Locate the cell with the specified text and output its [X, Y] center coordinate. 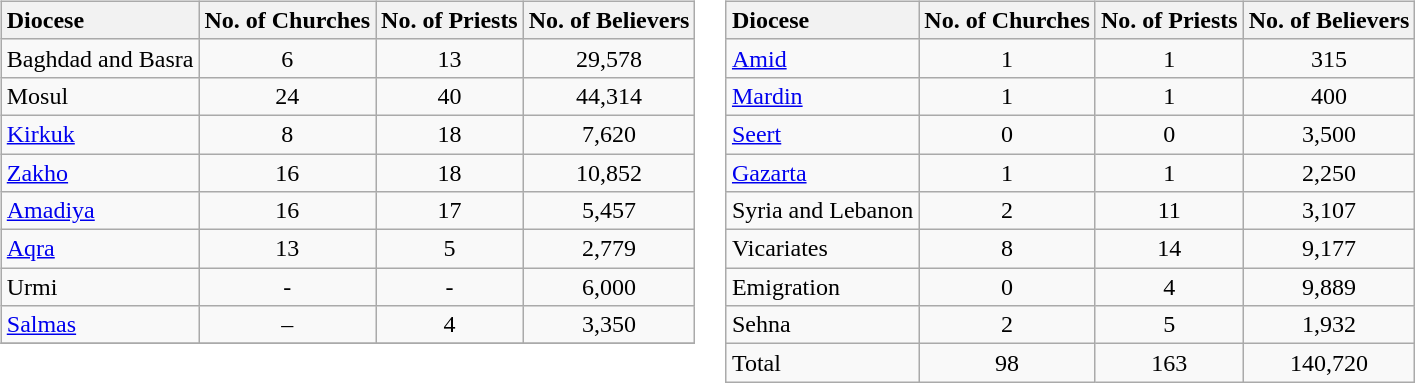
10,852 [609, 173]
Mardin [822, 96]
11 [1169, 211]
24 [288, 96]
17 [450, 211]
140,720 [1329, 363]
3,107 [1329, 211]
6,000 [609, 287]
Zakho [100, 173]
44,314 [609, 96]
3,500 [1329, 134]
315 [1329, 58]
Kirkuk [100, 134]
7,620 [609, 134]
98 [1008, 363]
Vicariates [822, 249]
2,250 [1329, 173]
Total [822, 363]
Gazarta [822, 173]
400 [1329, 96]
Seert [822, 134]
Mosul [100, 96]
3,350 [609, 325]
163 [1169, 363]
9,177 [1329, 249]
Sehna [822, 325]
Urmi [100, 287]
Salmas [100, 325]
Emigration [822, 287]
– [288, 325]
1,932 [1329, 325]
14 [1169, 249]
9,889 [1329, 287]
Amadiya [100, 211]
2,779 [609, 249]
29,578 [609, 58]
40 [450, 96]
5,457 [609, 211]
6 [288, 58]
Amid [822, 58]
Syria and Lebanon [822, 211]
Aqra [100, 249]
Baghdad and Basra [100, 58]
